Find where the given text appears and provide that cell's center as [x, y] coordinate. 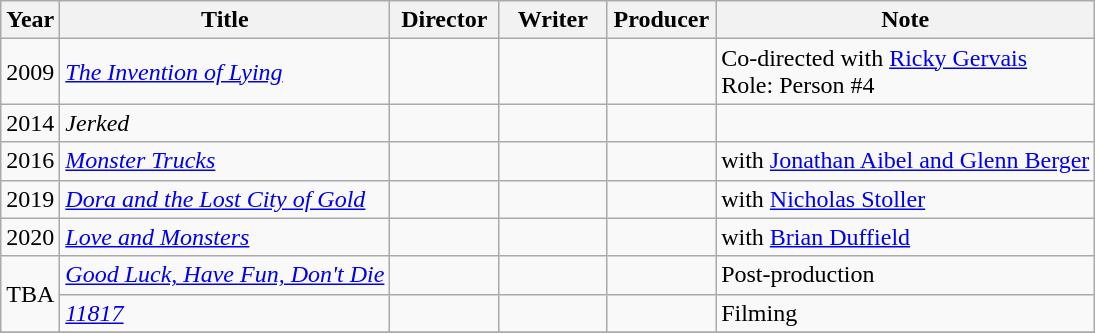
Love and Monsters [225, 237]
Title [225, 20]
The Invention of Lying [225, 72]
2014 [30, 123]
2019 [30, 199]
Note [906, 20]
with Jonathan Aibel and Glenn Berger [906, 161]
11817 [225, 313]
2016 [30, 161]
2009 [30, 72]
Dora and the Lost City of Gold [225, 199]
Year [30, 20]
Director [444, 20]
Monster Trucks [225, 161]
with Nicholas Stoller [906, 199]
TBA [30, 294]
Filming [906, 313]
Writer [554, 20]
with Brian Duffield [906, 237]
Good Luck, Have Fun, Don't Die [225, 275]
Post-production [906, 275]
2020 [30, 237]
Producer [662, 20]
Co-directed with Ricky GervaisRole: Person #4 [906, 72]
Jerked [225, 123]
